Scan for the cell matching the given text and deliver its (x, y) coordinate at center. 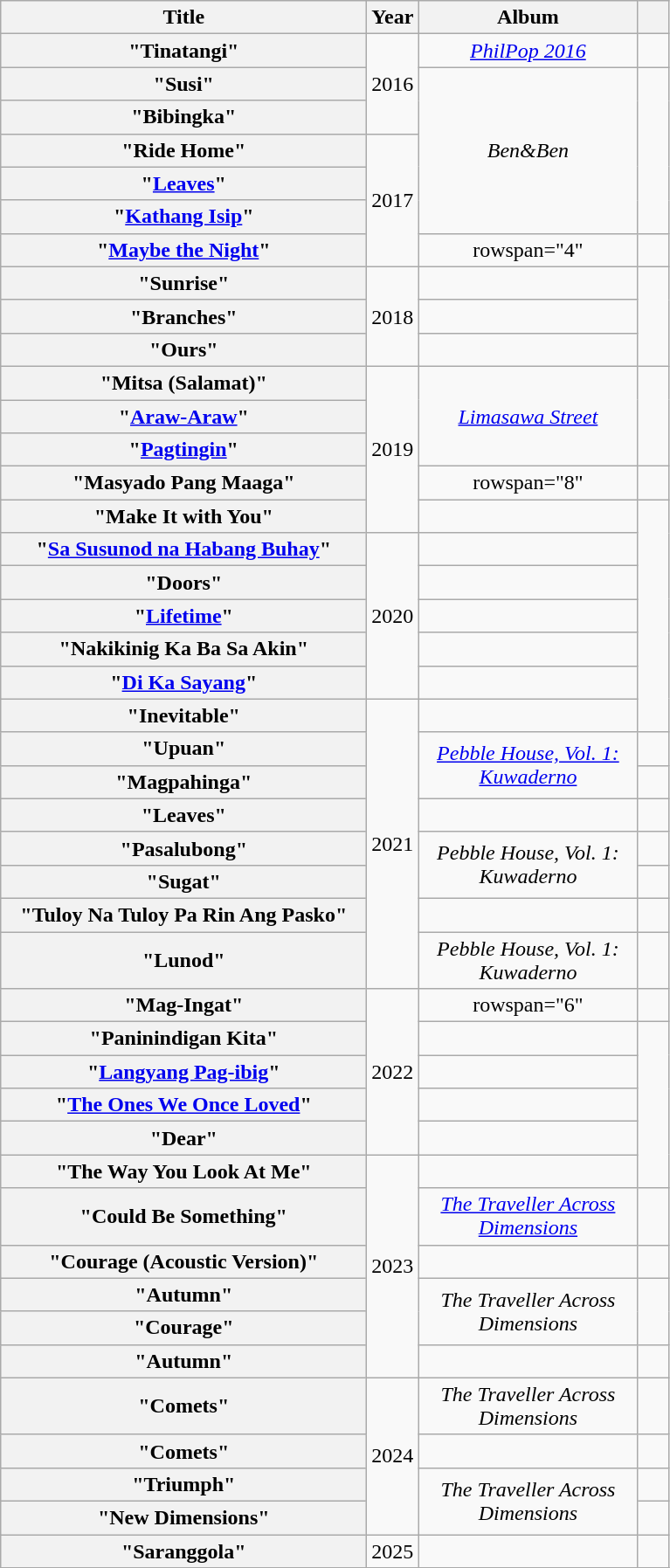
"Mag-Ingat" (183, 1005)
"Lifetime" (183, 616)
"The Ones We Once Loved" (183, 1105)
"Langyang Pag-ibig" (183, 1072)
"Dear" (183, 1138)
2016 (393, 84)
2025 (393, 1551)
"Di Ka Sayang" (183, 682)
"Saranggola" (183, 1551)
2019 (393, 449)
"Bibingka" (183, 117)
"Lunod" (183, 959)
"Nakikinig Ka Ba Sa Akin" (183, 649)
2017 (393, 200)
2018 (393, 316)
"Ride Home" (183, 150)
"Maybe the Night" (183, 250)
"Courage (Acoustic Version)" (183, 1261)
"Sunrise" (183, 283)
Title (183, 17)
"Sa Susunod na Habang Buhay" (183, 549)
rowspan="6" (528, 1005)
"Triumph" (183, 1484)
2021 (393, 844)
"Ours" (183, 349)
2020 (393, 616)
"Inevitable" (183, 715)
"Pagtingin" (183, 450)
"Pasalubong" (183, 848)
"Mitsa (Salamat)" (183, 383)
"Could Be Something" (183, 1216)
"Magpahinga" (183, 782)
rowspan="8" (528, 483)
"Tuloy Na Tuloy Pa Rin Ang Pasko" (183, 915)
"Tinatangi" (183, 51)
Ben&Ben (528, 150)
Limasawa Street (528, 416)
"Susi" (183, 84)
2023 (393, 1267)
"Masyado Pang Maaga" (183, 483)
2024 (393, 1455)
Album (528, 17)
"Kathang Isip" (183, 217)
PhilPop 2016 (528, 51)
"New Dimensions" (183, 1517)
"Branches" (183, 316)
2022 (393, 1072)
"Araw-Araw" (183, 417)
"Paninindigan Kita" (183, 1039)
rowspan="4" (528, 250)
"Sugat" (183, 881)
"Courage" (183, 1328)
"Upuan" (183, 749)
Year (393, 17)
"The Way You Look At Me" (183, 1171)
"Doors" (183, 583)
"Make It with You" (183, 516)
